Search for the cell housing the specified text and yield its (X, Y) center coordinate. 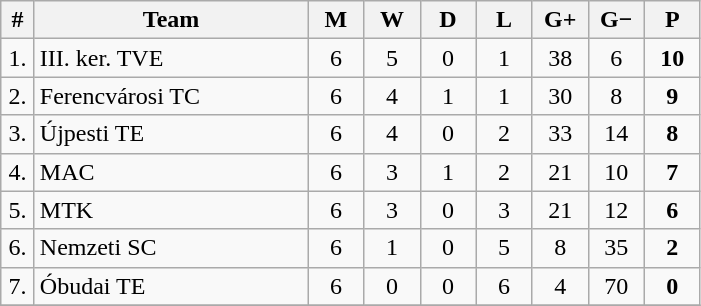
9 (672, 96)
Óbudai TE (171, 286)
Team (171, 20)
30 (560, 96)
35 (616, 248)
14 (616, 134)
2. (18, 96)
38 (560, 58)
MAC (171, 172)
70 (616, 286)
6. (18, 248)
5. (18, 210)
7. (18, 286)
P (672, 20)
4. (18, 172)
33 (560, 134)
III. ker. TVE (171, 58)
1. (18, 58)
3. (18, 134)
G− (616, 20)
M (336, 20)
# (18, 20)
MTK (171, 210)
G+ (560, 20)
7 (672, 172)
Nemzeti SC (171, 248)
W (392, 20)
Ferencvárosi TC (171, 96)
L (504, 20)
12 (616, 210)
Újpesti TE (171, 134)
D (448, 20)
